Return (x, y) of the center of cell containing provided text 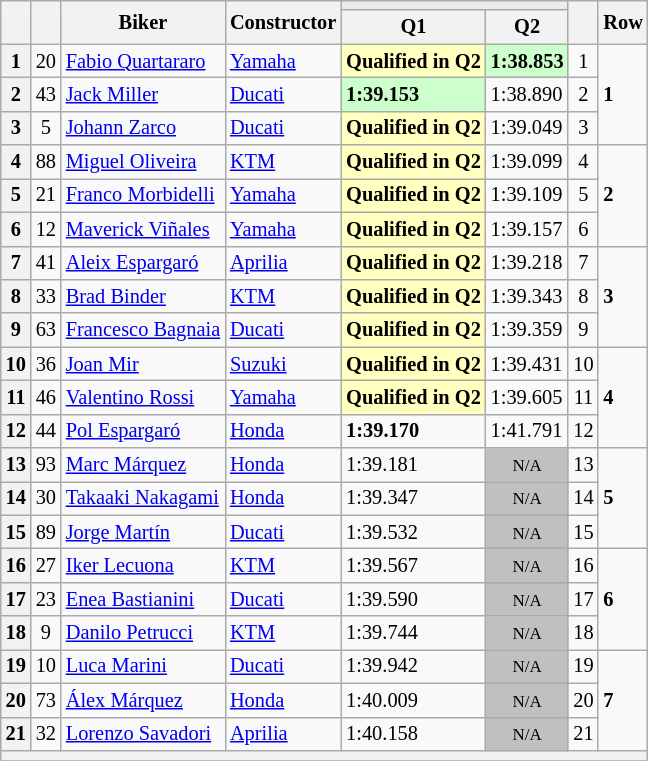
Takaaki Nakagami (143, 498)
Luca Marini (143, 666)
1:39.431 (528, 364)
Jorge Martín (143, 532)
1:39.343 (528, 296)
1:39.744 (413, 633)
93 (46, 465)
Constructor (283, 22)
44 (46, 431)
Franco Morbidelli (143, 195)
1:40.158 (413, 734)
1:39.590 (413, 599)
1:39.218 (528, 263)
1:39.567 (413, 565)
1:39.532 (413, 532)
27 (46, 565)
41 (46, 263)
1:39.347 (413, 498)
Row (622, 22)
1:40.009 (413, 700)
89 (46, 532)
32 (46, 734)
Fabio Quartararo (143, 61)
1:39.605 (528, 397)
33 (46, 296)
Valentino Rossi (143, 397)
1:39.157 (528, 229)
Johann Zarco (143, 128)
1:39.942 (413, 666)
Danilo Petrucci (143, 633)
Maverick Viñales (143, 229)
Iker Lecuona (143, 565)
1:39.099 (528, 162)
Brad Binder (143, 296)
1:39.049 (528, 128)
1:38.853 (528, 61)
Francesco Bagnaia (143, 330)
73 (46, 700)
43 (46, 94)
Q1 (413, 27)
1:39.170 (413, 431)
Enea Bastianini (143, 599)
36 (46, 364)
1:41.791 (528, 431)
Q2 (528, 27)
Joan Mir (143, 364)
1:38.890 (528, 94)
Biker (143, 22)
Suzuki (283, 364)
1:39.109 (528, 195)
1:39.181 (413, 465)
1:39.359 (528, 330)
Marc Márquez (143, 465)
Miguel Oliveira (143, 162)
63 (46, 330)
Aleix Espargaró (143, 263)
46 (46, 397)
30 (46, 498)
1:39.153 (413, 94)
Lorenzo Savadori (143, 734)
Jack Miller (143, 94)
Pol Espargaró (143, 431)
23 (46, 599)
Álex Márquez (143, 700)
88 (46, 162)
